Locate the cell with the specified text and output its [X, Y] center coordinate. 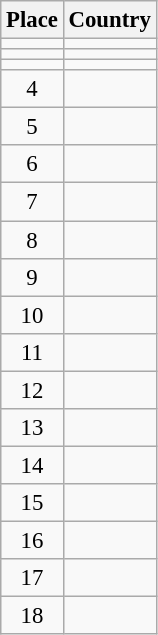
8 [32, 240]
Place [32, 20]
5 [32, 127]
Country [110, 20]
9 [32, 277]
7 [32, 202]
6 [32, 165]
16 [32, 540]
4 [32, 89]
14 [32, 465]
11 [32, 352]
10 [32, 315]
12 [32, 390]
18 [32, 616]
15 [32, 503]
13 [32, 428]
17 [32, 578]
